Find where the given text appears and provide that cell's center as [X, Y] coordinate. 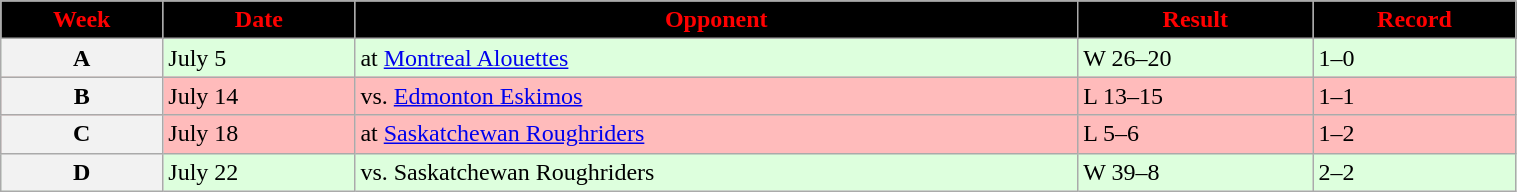
W 39–8 [1196, 172]
Record [1414, 20]
at Montreal Alouettes [716, 58]
D [82, 172]
2–2 [1414, 172]
Week [82, 20]
Result [1196, 20]
vs. Edmonton Eskimos [716, 96]
July 22 [259, 172]
L 13–15 [1196, 96]
B [82, 96]
1–0 [1414, 58]
L 5–6 [1196, 134]
Opponent [716, 20]
July 18 [259, 134]
1–1 [1414, 96]
1–2 [1414, 134]
W 26–20 [1196, 58]
C [82, 134]
vs. Saskatchewan Roughriders [716, 172]
Date [259, 20]
at Saskatchewan Roughriders [716, 134]
A [82, 58]
July 5 [259, 58]
July 14 [259, 96]
